Identify which cell holds the provided text, then report its (X, Y) central coordinate. 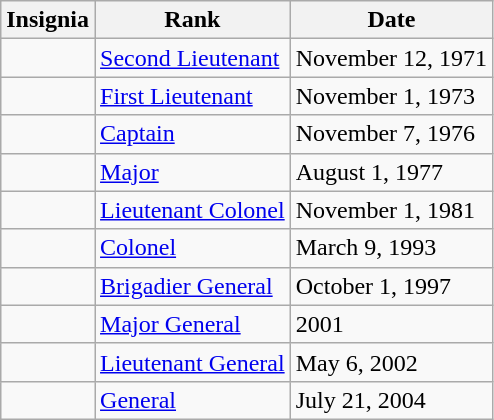
Second Lieutenant (193, 58)
General (193, 400)
Date (391, 20)
November 1, 1981 (391, 210)
Insignia (48, 20)
October 1, 1997 (391, 286)
Rank (193, 20)
Major (193, 172)
November 12, 1971 (391, 58)
November 1, 1973 (391, 96)
August 1, 1977 (391, 172)
2001 (391, 324)
March 9, 1993 (391, 248)
November 7, 1976 (391, 134)
Captain (193, 134)
First Lieutenant (193, 96)
Major General (193, 324)
Lieutenant Colonel (193, 210)
Colonel (193, 248)
July 21, 2004 (391, 400)
Brigadier General (193, 286)
May 6, 2002 (391, 362)
Lieutenant General (193, 362)
